Extract the (X, Y) coordinate from the center of the cell holding the provided text.  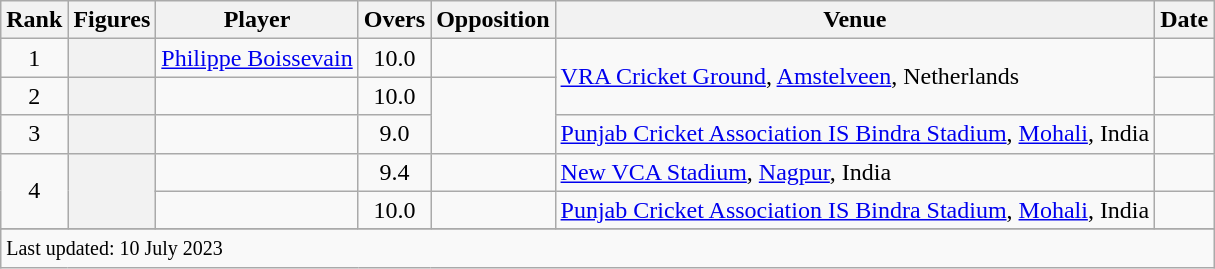
VRA Cricket Ground, Amstelveen, Netherlands (855, 77)
Philippe Boissevain (257, 58)
9.4 (394, 172)
4 (34, 191)
Overs (394, 20)
Date (1184, 20)
Opposition (493, 20)
Figures (112, 20)
2 (34, 96)
Player (257, 20)
Venue (855, 20)
New VCA Stadium, Nagpur, India (855, 172)
Rank (34, 20)
3 (34, 134)
Last updated: 10 July 2023 (608, 248)
1 (34, 58)
9.0 (394, 134)
